Pinpoint the cell where the given text exists, returning its (X, Y) midpoint coordinate. 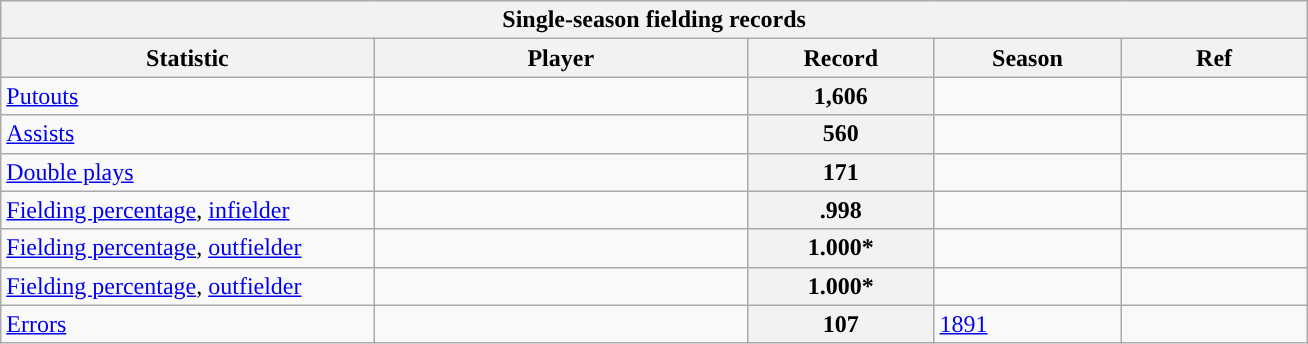
1,606 (840, 96)
Errors (188, 324)
Assists (188, 134)
Statistic (188, 58)
Double plays (188, 172)
171 (840, 172)
560 (840, 134)
107 (840, 324)
Putouts (188, 96)
Ref (1214, 58)
.998 (840, 210)
1891 (1028, 324)
Player (560, 58)
Fielding percentage, infielder (188, 210)
Single-season fielding records (654, 20)
Record (840, 58)
Season (1028, 58)
